Extract the [X, Y] coordinate from the center of the cell holding the provided text.  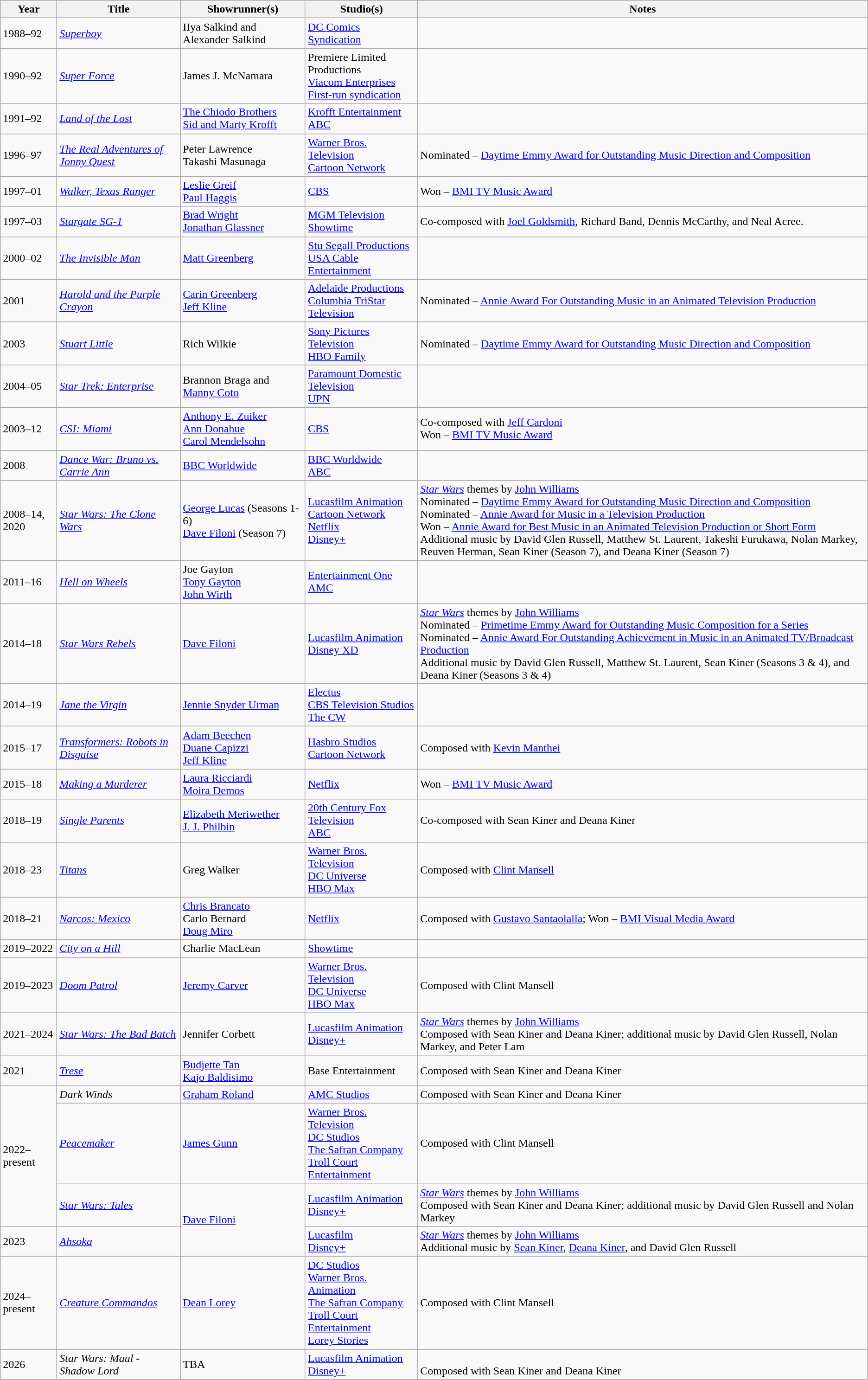
1990–92 [29, 76]
Stu Segall ProductionsUSA Cable Entertainment [361, 258]
Base Entertainment [361, 1071]
Krofft EntertainmentABC [361, 119]
Narcos: Mexico [119, 918]
Walker, Texas Ranger [119, 191]
2000–02 [29, 258]
CSI: Miami [119, 429]
Budjette TanKajo Baldisimo [243, 1071]
2011–16 [29, 582]
Hasbro StudiosCartoon Network [361, 748]
Star Wars themes by John WilliamsComposed with Sean Kiner and Deana Kiner; additional music by David Glen Russell and Nolan Markey [643, 1205]
Star Wars themes by John WilliamsAdditional music by Sean Kiner, Deana Kiner, and David Glen Russell [643, 1241]
City on a Hill [119, 949]
1996–97 [29, 155]
Ahsoka [119, 1241]
Land of the Lost [119, 119]
Trese [119, 1071]
2014–18 [29, 644]
Star Wars: The Bad Batch [119, 1034]
2001 [29, 301]
Laura RicciardiMoira Demos [243, 784]
Jane the Virgin [119, 705]
Star Wars themes by John WilliamsComposed with Sean Kiner and Deana Kiner; additional music by David Glen Russell, Nolan Markey, and Peter Lam [643, 1034]
The Invisible Man [119, 258]
2008 [29, 465]
Star Wars: The Clone Wars [119, 520]
Star Trek: Enterprise [119, 386]
Title [119, 9]
Studio(s) [361, 9]
MGM TelevisionShowtime [361, 222]
1997–03 [29, 222]
Brannon Braga and Manny Coto [243, 386]
Harold and the Purple Crayon [119, 301]
2026 [29, 1365]
2014–19 [29, 705]
Super Force [119, 76]
Brad WrightJonathan Glassner [243, 222]
TBA [243, 1365]
Composed with Gustavo Santaolalla; Won – BMI Visual Media Award [643, 918]
Entertainment OneAMC [361, 582]
George Lucas (Seasons 1-6)Dave Filoni (Season 7) [243, 520]
Dark Winds [119, 1094]
2015–17 [29, 748]
Jeremy Carver [243, 985]
Hell on Wheels [119, 582]
Joe GaytonTony GaytonJohn Wirth [243, 582]
Paramount Domestic TelevisionUPN [361, 386]
Co-composed with Joel Goldsmith, Richard Band, Dennis McCarthy, and Neal Acree. [643, 222]
Titans [119, 869]
2021 [29, 1071]
James Gunn [243, 1143]
2018–21 [29, 918]
2024–present [29, 1303]
Making a Murderer [119, 784]
2021–2024 [29, 1034]
Showtime [361, 949]
Rich Wilkie [243, 343]
2018–19 [29, 821]
Sony Pictures TelevisionHBO Family [361, 343]
2019–2023 [29, 985]
Jennie Snyder Urman [243, 705]
Transformers: Robots in Disguise [119, 748]
The Real Adventures of Jonny Quest [119, 155]
Single Parents [119, 821]
DC ComicsSyndication [361, 33]
AMC Studios [361, 1094]
BBC Worldwide [243, 465]
Creature Commandos [119, 1303]
Dance War: Bruno vs. Carrie Ann [119, 465]
2018–23 [29, 869]
BBC WorldwideABC [361, 465]
The Chiodo BrothersSid and Marty Krofft [243, 119]
Notes [643, 9]
Adam BeechenDuane CapizziJeff Kline [243, 748]
Star Wars: Maul - Shadow Lord [119, 1365]
1988–92 [29, 33]
Warner Bros. TelevisionCartoon Network [361, 155]
Leslie GreifPaul Haggis [243, 191]
Nominated – Annie Award For Outstanding Music in an Animated Television Production [643, 301]
Co-composed with Jeff CardoniWon – BMI TV Music Award [643, 429]
2004–05 [29, 386]
2008–14, 2020 [29, 520]
Co-composed with Sean Kiner and Deana Kiner [643, 821]
Warner Bros. TelevisionDC StudiosThe Safran CompanyTroll Court Entertainment [361, 1143]
2023 [29, 1241]
Adelaide ProductionsColumbia TriStar Television [361, 301]
Composed with Kevin Manthei [643, 748]
2019–2022 [29, 949]
Peacemaker [119, 1143]
LucasfilmDisney+ [361, 1241]
Chris BrancatoCarlo BernardDoug Miro [243, 918]
2003–12 [29, 429]
Star Wars: Tales [119, 1205]
Elizabeth MeriwetherJ. J. Philbin [243, 821]
Peter LawrenceTakashi Masunaga [243, 155]
1997–01 [29, 191]
Greg Walker [243, 869]
2003 [29, 343]
2022–present [29, 1156]
Charlie MacLean [243, 949]
Superboy [119, 33]
Carin GreenbergJeff Kline [243, 301]
Star Wars Rebels [119, 644]
20th Century Fox TelevisionABC [361, 821]
Stargate SG-1 [119, 222]
Year [29, 9]
2015–18 [29, 784]
Graham Roland [243, 1094]
Stuart Little [119, 343]
James J. McNamara [243, 76]
1991–92 [29, 119]
ElectusCBS Television StudiosThe CW [361, 705]
IIya Salkind and Alexander Salkind [243, 33]
DC StudiosWarner Bros. AnimationThe Safran CompanyTroll Court EntertainmentLorey Stories [361, 1303]
Anthony E. ZuikerAnn DonahueCarol Mendelsohn [243, 429]
Showrunner(s) [243, 9]
Premiere Limited ProductionsViacom EnterprisesFirst-run syndication [361, 76]
Doom Patrol [119, 985]
Jennifer Corbett [243, 1034]
Matt Greenberg [243, 258]
Lucasfilm AnimationDisney XD [361, 644]
Dean Lorey [243, 1303]
Lucasfilm AnimationCartoon NetworkNetflixDisney+ [361, 520]
